Find where the given text appears and provide that cell's center as (x, y) coordinate. 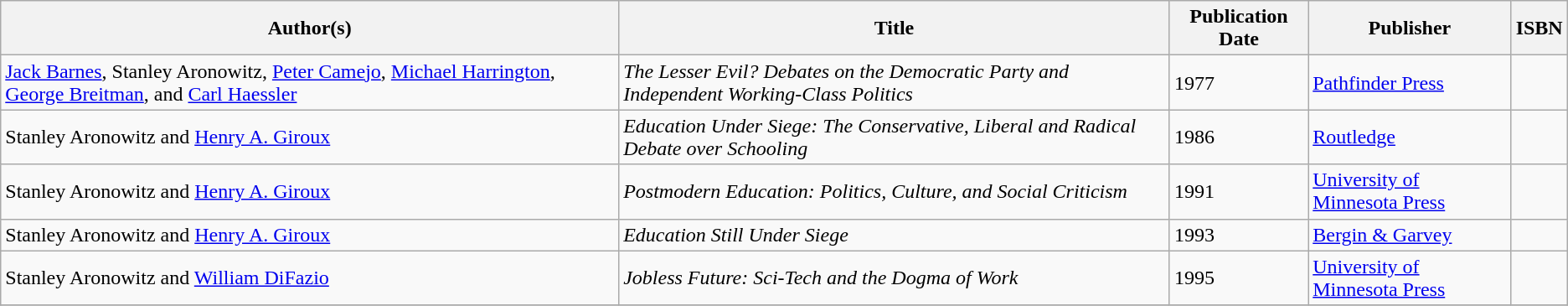
Stanley Aronowitz and William DiFazio (310, 278)
1995 (1238, 278)
1986 (1238, 137)
Education Under Siege: The Conservative, Liberal and Radical Debate over Schooling (895, 137)
The Lesser Evil? Debates on the Democratic Party and Independent Working-Class Politics (895, 82)
Publisher (1410, 29)
Jobless Future: Sci-Tech and the Dogma of Work (895, 278)
1993 (1238, 235)
Routledge (1410, 137)
Bergin & Garvey (1410, 235)
Postmodern Education: Politics, Culture, and Social Criticism (895, 191)
Jack Barnes, Stanley Aronowitz, Peter Camejo, Michael Harrington, George Breitman, and Carl Haessler (310, 82)
1977 (1238, 82)
ISBN (1540, 29)
Education Still Under Siege (895, 235)
Pathfinder Press (1410, 82)
Publication Date (1238, 29)
Author(s) (310, 29)
Title (895, 29)
1991 (1238, 191)
